Scan for the cell matching the given text and deliver its (x, y) coordinate at center. 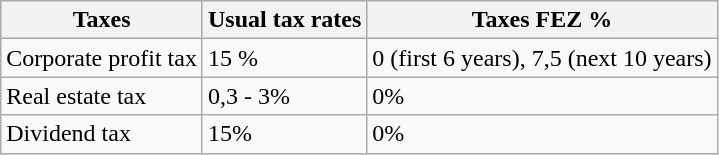
0 (first 6 years), 7,5 (next 10 years) (542, 58)
Corporate profit tax (102, 58)
Taxes FEZ % (542, 20)
15 % (284, 58)
Dividend tax (102, 134)
15% (284, 134)
Usual tax rates (284, 20)
0,3 - 3% (284, 96)
Real estate tax (102, 96)
Taxes (102, 20)
